Find where the given text appears and provide that cell's center as (X, Y) coordinate. 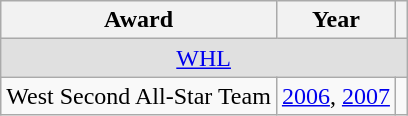
Award (139, 20)
Year (336, 20)
WHL (204, 58)
West Second All-Star Team (139, 96)
2006, 2007 (336, 96)
